Extract the [x, y] coordinate from the center of the cell holding the provided text.  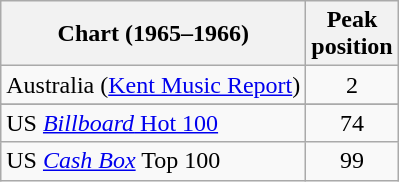
US Cash Box Top 100 [154, 161]
Peakposition [352, 34]
Australia (Kent Music Report) [154, 85]
74 [352, 123]
2 [352, 85]
US Billboard Hot 100 [154, 123]
Chart (1965–1966) [154, 34]
99 [352, 161]
